Find where the given text appears and provide that cell's center as [x, y] coordinate. 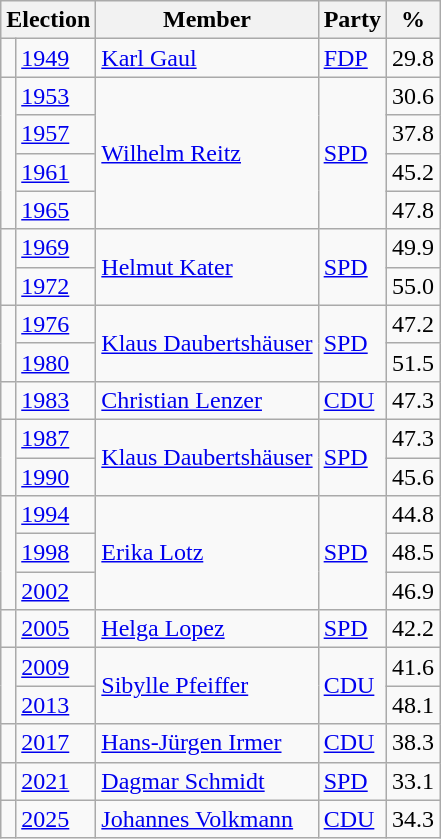
2002 [56, 591]
1976 [56, 324]
Party [352, 20]
1987 [56, 438]
45.2 [414, 172]
37.8 [414, 134]
34.3 [414, 819]
55.0 [414, 286]
1994 [56, 515]
2005 [56, 629]
Karl Gaul [207, 58]
2025 [56, 819]
51.5 [414, 362]
Wilhelm Reitz [207, 153]
1980 [56, 362]
Member [207, 20]
49.9 [414, 248]
30.6 [414, 96]
47.8 [414, 210]
42.2 [414, 629]
48.5 [414, 553]
1972 [56, 286]
1953 [56, 96]
38.3 [414, 743]
Helga Lopez [207, 629]
2013 [56, 705]
1983 [56, 400]
33.1 [414, 781]
Johannes Volkmann [207, 819]
Dagmar Schmidt [207, 781]
1990 [56, 477]
44.8 [414, 515]
Hans-Jürgen Irmer [207, 743]
Election [48, 20]
% [414, 20]
29.8 [414, 58]
2009 [56, 667]
2021 [56, 781]
Christian Lenzer [207, 400]
FDP [352, 58]
Helmut Kater [207, 267]
41.6 [414, 667]
47.2 [414, 324]
1965 [56, 210]
2017 [56, 743]
1957 [56, 134]
1998 [56, 553]
1961 [56, 172]
48.1 [414, 705]
Erika Lotz [207, 553]
46.9 [414, 591]
Sibylle Pfeiffer [207, 686]
1949 [56, 58]
45.6 [414, 477]
1969 [56, 248]
